Return [x, y] of the center of cell containing provided text 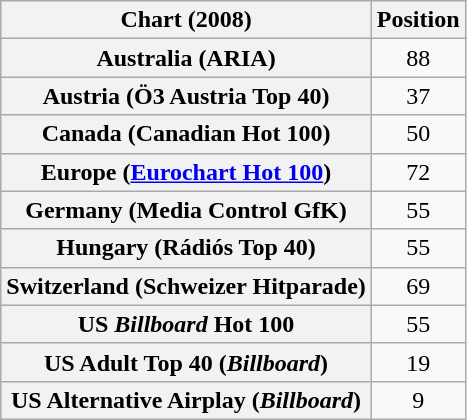
Australia (ARIA) [186, 58]
Chart (2008) [186, 20]
Canada (Canadian Hot 100) [186, 134]
US Adult Top 40 (Billboard) [186, 362]
Austria (Ö3 Austria Top 40) [186, 96]
19 [418, 362]
Europe (Eurochart Hot 100) [186, 172]
Position [418, 20]
72 [418, 172]
Hungary (Rádiós Top 40) [186, 248]
9 [418, 400]
US Alternative Airplay (Billboard) [186, 400]
50 [418, 134]
US Billboard Hot 100 [186, 324]
37 [418, 96]
88 [418, 58]
Switzerland (Schweizer Hitparade) [186, 286]
Germany (Media Control GfK) [186, 210]
69 [418, 286]
